From the cell containing the given text, extract its center point as [X, Y] coordinate. 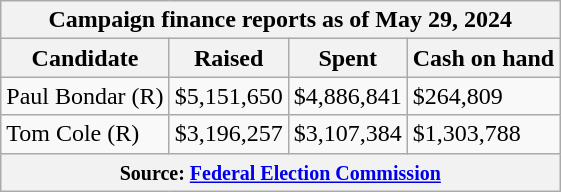
$4,886,841 [348, 96]
Spent [348, 58]
Source: Federal Election Commission [280, 172]
Candidate [85, 58]
Campaign finance reports as of May 29, 2024 [280, 20]
Paul Bondar (R) [85, 96]
$3,107,384 [348, 134]
Raised [228, 58]
Tom Cole (R) [85, 134]
$264,809 [483, 96]
$5,151,650 [228, 96]
$3,196,257 [228, 134]
$1,303,788 [483, 134]
Cash on hand [483, 58]
